For the text-containing cell, return its midpoint in [x, y] coordinate format. 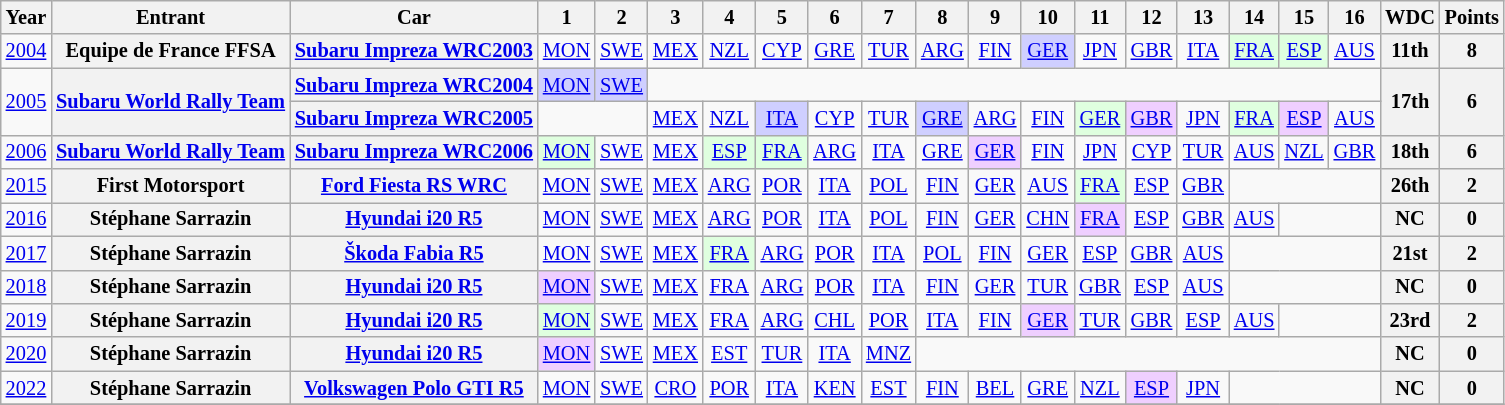
2020 [26, 354]
WDC [1410, 17]
13 [1203, 17]
12 [1152, 17]
14 [1254, 17]
KEN [834, 388]
18th [1410, 152]
2018 [26, 287]
5 [782, 17]
2017 [26, 253]
Entrant [170, 17]
First Motorsport [170, 186]
Ford Fiesta RS WRC [414, 186]
2015 [26, 186]
Subaru Impreza WRC2006 [414, 152]
2022 [26, 388]
9 [996, 17]
MNZ [888, 354]
2006 [26, 152]
2019 [26, 320]
CHL [834, 320]
CHN [1048, 219]
4 [730, 17]
Subaru Impreza WRC2004 [414, 85]
Škoda Fabia R5 [414, 253]
10 [1048, 17]
7 [888, 17]
21st [1410, 253]
3 [676, 17]
2016 [26, 219]
11 [1100, 17]
Car [414, 17]
CRO [676, 388]
2005 [26, 102]
1 [566, 17]
Year [26, 17]
Points [1472, 17]
Equipe de France FFSA [170, 51]
17th [1410, 102]
15 [1304, 17]
Subaru Impreza WRC2005 [414, 118]
16 [1355, 17]
26th [1410, 186]
23rd [1410, 320]
Subaru Impreza WRC2003 [414, 51]
2004 [26, 51]
Volkswagen Polo GTI R5 [414, 388]
BEL [996, 388]
11th [1410, 51]
